Return the [x, y] coordinate for the center point of the cell that contains the specified text.  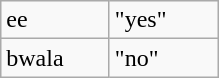
bwala [56, 58]
ee [56, 20]
"yes" [164, 20]
"no" [164, 58]
